Scan for the cell matching the given text and deliver its (X, Y) coordinate at center. 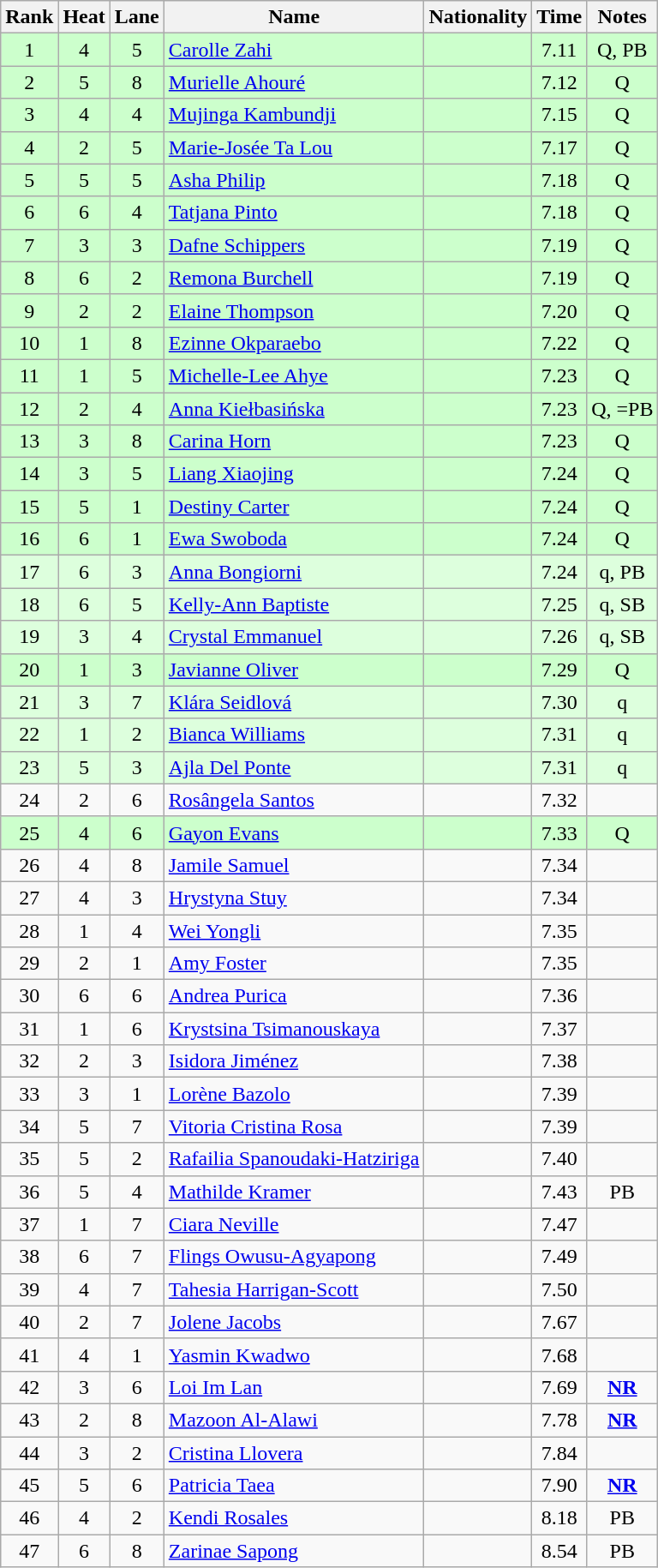
7.17 (559, 147)
41 (29, 1355)
Ewa Swoboda (294, 539)
7.67 (559, 1322)
Q, =PB (622, 409)
Tahesia Harrigan-Scott (294, 1289)
7.49 (559, 1257)
Krystsina Tsimanouskaya (294, 1029)
Gayon Evans (294, 832)
Mujinga Kambundji (294, 115)
45 (29, 1486)
Bianca Williams (294, 735)
7.69 (559, 1387)
42 (29, 1387)
Heat (84, 17)
Tatjana Pinto (294, 213)
36 (29, 1192)
16 (29, 539)
Lane (137, 17)
7.22 (559, 343)
Destiny Carter (294, 507)
Jolene Jacobs (294, 1322)
Flings Owusu-Agyapong (294, 1257)
q, PB (622, 572)
35 (29, 1159)
37 (29, 1224)
46 (29, 1518)
7.29 (559, 670)
32 (29, 1061)
19 (29, 637)
Jamile Samuel (294, 865)
7.40 (559, 1159)
Dafne Schippers (294, 245)
24 (29, 800)
Name (294, 17)
12 (29, 409)
Kelly-Ann Baptiste (294, 604)
Yasmin Kwadwo (294, 1355)
31 (29, 1029)
25 (29, 832)
33 (29, 1094)
Amy Foster (294, 964)
Nationality (478, 17)
Rank (29, 17)
Anna Bongiorni (294, 572)
13 (29, 442)
Michelle-Lee Ahye (294, 375)
7.11 (559, 50)
Hrystyna Stuy (294, 898)
7.30 (559, 702)
38 (29, 1257)
Remona Burchell (294, 278)
Anna Kiełbasińska (294, 409)
7.37 (559, 1029)
7.32 (559, 800)
22 (29, 735)
Carolle Zahi (294, 50)
28 (29, 930)
Q, PB (622, 50)
Ciara Neville (294, 1224)
43 (29, 1420)
29 (29, 964)
Loi Im Lan (294, 1387)
17 (29, 572)
Mathilde Kramer (294, 1192)
7.50 (559, 1289)
14 (29, 474)
8.18 (559, 1518)
Murielle Ahouré (294, 82)
23 (29, 767)
Cristina Llovera (294, 1453)
Andrea Purica (294, 996)
Klára Seidlová (294, 702)
7.25 (559, 604)
7.78 (559, 1420)
11 (29, 375)
Isidora Jiménez (294, 1061)
Zarinae Sapong (294, 1551)
7.43 (559, 1192)
Javianne Oliver (294, 670)
7.47 (559, 1224)
34 (29, 1126)
Kendi Rosales (294, 1518)
Carina Horn (294, 442)
7.36 (559, 996)
Time (559, 17)
20 (29, 670)
Vitoria Cristina Rosa (294, 1126)
15 (29, 507)
18 (29, 604)
44 (29, 1453)
39 (29, 1289)
21 (29, 702)
7.12 (559, 82)
7.68 (559, 1355)
27 (29, 898)
9 (29, 310)
Ezinne Okparaebo (294, 343)
Patricia Taea (294, 1486)
Marie-Josée Ta Lou (294, 147)
Notes (622, 17)
47 (29, 1551)
Rafailia Spanoudaki-Hatziriga (294, 1159)
7.15 (559, 115)
40 (29, 1322)
7.33 (559, 832)
7.38 (559, 1061)
Rosângela Santos (294, 800)
26 (29, 865)
Ajla Del Ponte (294, 767)
Lorène Bazolo (294, 1094)
7.90 (559, 1486)
10 (29, 343)
7.84 (559, 1453)
30 (29, 996)
Crystal Emmanuel (294, 637)
7.26 (559, 637)
Elaine Thompson (294, 310)
Liang Xiaojing (294, 474)
Asha Philip (294, 180)
7.20 (559, 310)
8.54 (559, 1551)
Wei Yongli (294, 930)
Mazoon Al-Alawi (294, 1420)
